Find where the given text appears and provide that cell's center as [X, Y] coordinate. 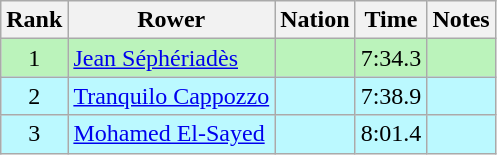
7:38.9 [391, 96]
8:01.4 [391, 134]
1 [34, 58]
Rank [34, 20]
Tranquilo Cappozzo [172, 96]
Nation [315, 20]
Mohamed El-Sayed [172, 134]
3 [34, 134]
2 [34, 96]
7:34.3 [391, 58]
Notes [461, 20]
Time [391, 20]
Jean Séphériadès [172, 58]
Rower [172, 20]
